Search for the cell housing the specified text and yield its (X, Y) center coordinate. 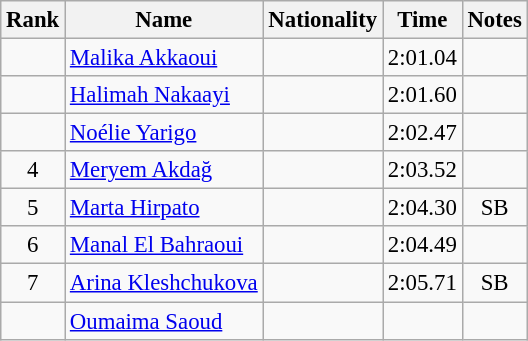
Manal El Bahraoui (164, 245)
5 (33, 208)
2:01.60 (422, 95)
Oumaima Saoud (164, 321)
Arina Kleshchukova (164, 283)
Noélie Yarigo (164, 133)
2:01.04 (422, 58)
2:04.30 (422, 208)
2:04.49 (422, 245)
7 (33, 283)
2:02.47 (422, 133)
Name (164, 20)
Malika Akkaoui (164, 58)
2:05.71 (422, 283)
6 (33, 245)
4 (33, 170)
Nationality (322, 20)
Marta Hirpato (164, 208)
2:03.52 (422, 170)
Rank (33, 20)
Notes (494, 20)
Meryem Akdağ (164, 170)
Halimah Nakaayi (164, 95)
Time (422, 20)
